Scan for the cell matching the given text and deliver its [X, Y] coordinate at center. 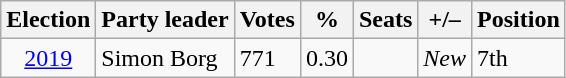
Election [48, 20]
Party leader [165, 20]
+/– [445, 20]
% [326, 20]
0.30 [326, 58]
7th [519, 58]
New [445, 58]
Seats [385, 20]
2019 [48, 58]
Votes [267, 20]
Position [519, 20]
771 [267, 58]
Simon Borg [165, 58]
